Pinpoint the cell where the given text exists, returning its (x, y) midpoint coordinate. 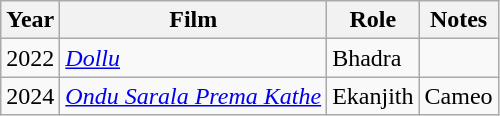
Notes (458, 20)
Film (194, 20)
Ondu Sarala Prema Kathe (194, 96)
2024 (30, 96)
Role (373, 20)
Year (30, 20)
Dollu (194, 58)
Cameo (458, 96)
Ekanjith (373, 96)
Bhadra (373, 58)
2022 (30, 58)
